Pinpoint the cell where the given text exists, returning its (X, Y) midpoint coordinate. 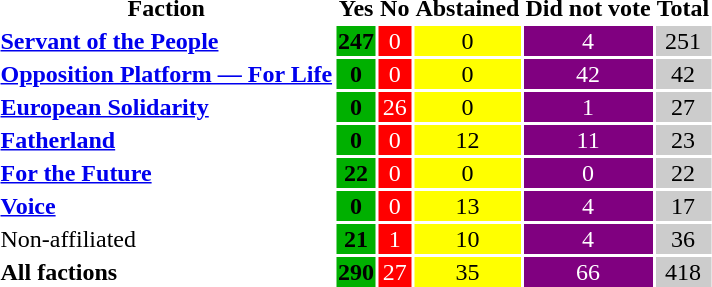
418 (682, 272)
10 (468, 239)
11 (588, 140)
251 (682, 41)
12 (468, 140)
26 (395, 107)
36 (682, 239)
21 (356, 239)
17 (682, 206)
66 (588, 272)
13 (468, 206)
247 (356, 41)
23 (682, 140)
35 (468, 272)
290 (356, 272)
